Extract the [x, y] coordinate from the center of the cell holding the provided text.  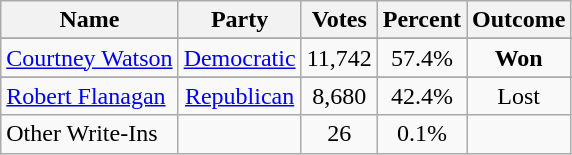
Party [240, 20]
Outcome [519, 20]
11,742 [339, 58]
42.4% [422, 96]
8,680 [339, 96]
Name [90, 20]
Robert Flanagan [90, 96]
Courtney Watson [90, 58]
26 [339, 134]
Republican [240, 96]
Other Write-Ins [90, 134]
Lost [519, 96]
57.4% [422, 58]
Votes [339, 20]
0.1% [422, 134]
Percent [422, 20]
Won [519, 58]
Democratic [240, 58]
